Identify which cell holds the provided text, then report its [X, Y] central coordinate. 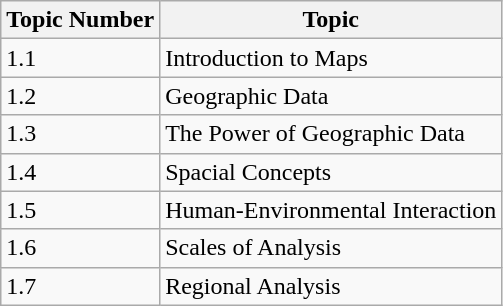
Regional Analysis [331, 286]
Human-Environmental Interaction [331, 210]
Topic [331, 20]
1.5 [80, 210]
Geographic Data [331, 96]
Spacial Concepts [331, 172]
Introduction to Maps [331, 58]
1.2 [80, 96]
The Power of Geographic Data [331, 134]
1.3 [80, 134]
1.6 [80, 248]
1.7 [80, 286]
1.4 [80, 172]
1.1 [80, 58]
Scales of Analysis [331, 248]
Topic Number [80, 20]
